Find where the given text appears and provide that cell's center as [X, Y] coordinate. 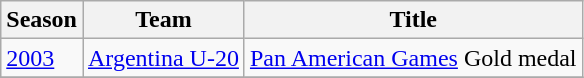
2003 [42, 58]
Team [163, 20]
Argentina U-20 [163, 58]
Pan American Games Gold medal [413, 58]
Season [42, 20]
Title [413, 20]
